From the cell containing the given text, extract its center point as [X, Y] coordinate. 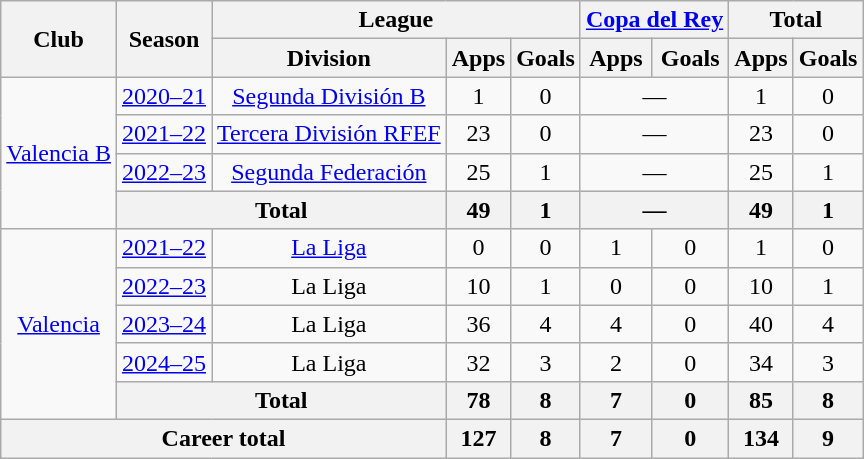
Club [59, 39]
134 [761, 438]
Tercera División RFEF [330, 134]
9 [828, 438]
League [396, 20]
2 [616, 362]
85 [761, 400]
2023–24 [164, 324]
Season [164, 39]
Segunda División B [330, 96]
Copa del Rey [654, 20]
Valencia [59, 324]
2024–25 [164, 362]
Career total [224, 438]
78 [478, 400]
34 [761, 362]
Segunda Federación [330, 172]
32 [478, 362]
36 [478, 324]
Division [330, 58]
40 [761, 324]
2020–21 [164, 96]
Valencia B [59, 153]
127 [478, 438]
